Pinpoint the cell where the given text exists, returning its [X, Y] midpoint coordinate. 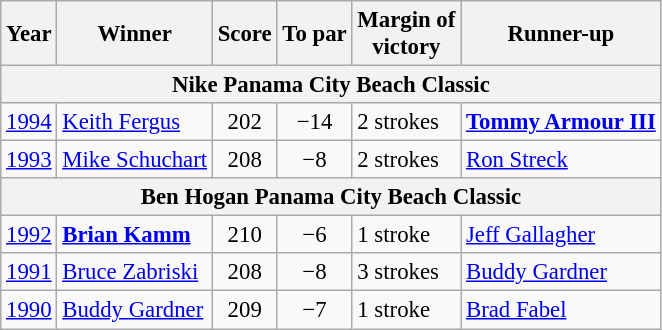
Brian Kamm [134, 235]
Keith Fergus [134, 122]
209 [244, 310]
Mike Schuchart [134, 160]
1991 [29, 273]
Winner [134, 34]
Tommy Armour III [561, 122]
Bruce Zabriski [134, 273]
Brad Fabel [561, 310]
1992 [29, 235]
Jeff Gallagher [561, 235]
−7 [314, 310]
Margin ofvictory [406, 34]
Nike Panama City Beach Classic [331, 85]
1994 [29, 122]
Ben Hogan Panama City Beach Classic [331, 197]
3 strokes [406, 273]
To par [314, 34]
−6 [314, 235]
1990 [29, 310]
Score [244, 34]
−14 [314, 122]
202 [244, 122]
1993 [29, 160]
Year [29, 34]
Runner-up [561, 34]
Ron Streck [561, 160]
210 [244, 235]
